Determine the [x, y] coordinate at the center of the cell enclosing the given text.  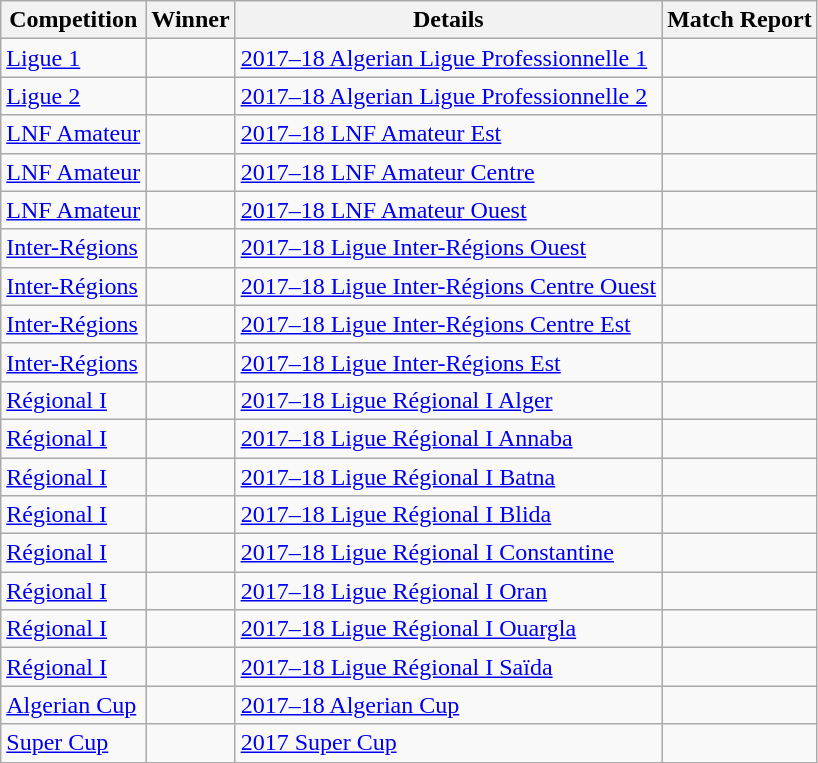
2017–18 Ligue Inter-Régions Ouest [448, 248]
2017–18 Ligue Inter-Régions Centre Est [448, 324]
2017–18 Ligue Régional I Constantine [448, 553]
2017–18 LNF Amateur Est [448, 134]
2017–18 Ligue Inter-Régions Centre Ouest [448, 286]
2017–18 Ligue Régional I Saïda [448, 667]
Algerian Cup [74, 705]
Ligue 1 [74, 58]
2017–18 Ligue Régional I Alger [448, 400]
2017–18 Algerian Cup [448, 705]
2017–18 Ligue Régional I Batna [448, 477]
Match Report [740, 20]
2017–18 Algerian Ligue Professionnelle 2 [448, 96]
2017 Super Cup [448, 743]
2017–18 Ligue Régional I Oran [448, 591]
Winner [190, 20]
2017–18 LNF Amateur Ouest [448, 210]
2017–18 Ligue Régional I Blida [448, 515]
Competition [74, 20]
Ligue 2 [74, 96]
2017–18 Algerian Ligue Professionnelle 1 [448, 58]
2017–18 LNF Amateur Centre [448, 172]
2017–18 Ligue Régional I Annaba [448, 438]
2017–18 Ligue Inter-Régions Est [448, 362]
Super Cup [74, 743]
Details [448, 20]
2017–18 Ligue Régional I Ouargla [448, 629]
